Extract the (X, Y) coordinate from the center of the cell holding the provided text.  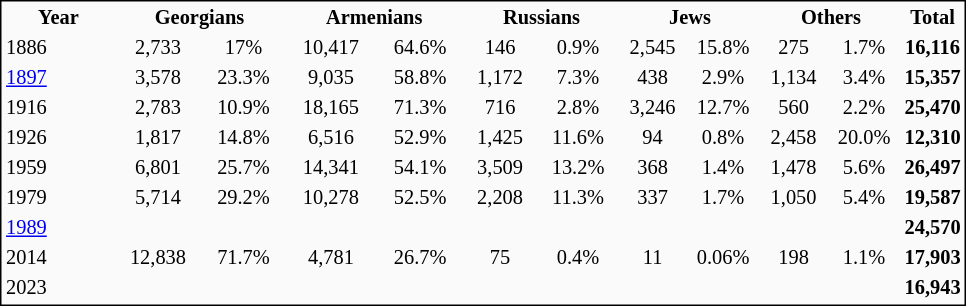
94 (652, 138)
10,278 (330, 198)
1979 (58, 198)
14,341 (330, 168)
1989 (58, 228)
54.1% (420, 168)
15.8% (723, 48)
11 (652, 258)
2.2% (864, 108)
2,545 (652, 48)
560 (794, 108)
2,783 (158, 108)
1886 (58, 48)
71.7% (243, 258)
17% (243, 48)
Jews (690, 18)
1897 (58, 78)
3,578 (158, 78)
6,801 (158, 168)
10,417 (330, 48)
Others (831, 18)
1,425 (500, 138)
1,478 (794, 168)
2.9% (723, 78)
20.0% (864, 138)
2,458 (794, 138)
11.3% (578, 198)
3.4% (864, 78)
25.7% (243, 168)
12,838 (158, 258)
1.4% (723, 168)
Russians (542, 18)
5.6% (864, 168)
0.06% (723, 258)
2,733 (158, 48)
3,509 (500, 168)
0.9% (578, 48)
7.3% (578, 78)
5.4% (864, 198)
15,357 (932, 78)
146 (500, 48)
Georgians (200, 18)
1916 (58, 108)
75 (500, 258)
10.9% (243, 108)
26.7% (420, 258)
52.5% (420, 198)
0.8% (723, 138)
18,165 (330, 108)
1,050 (794, 198)
19,587 (932, 198)
4,781 (330, 258)
5,714 (158, 198)
16,943 (932, 288)
13.2% (578, 168)
1,134 (794, 78)
16,116 (932, 48)
3,246 (652, 108)
1.1% (864, 258)
438 (652, 78)
14.8% (243, 138)
1,817 (158, 138)
12,310 (932, 138)
2023 (58, 288)
0.4% (578, 258)
1959 (58, 168)
337 (652, 198)
368 (652, 168)
52.9% (420, 138)
58.8% (420, 78)
25,470 (932, 108)
12.7% (723, 108)
Total (932, 18)
11.6% (578, 138)
716 (500, 108)
26,497 (932, 168)
71.3% (420, 108)
9,035 (330, 78)
1926 (58, 138)
2,208 (500, 198)
23.3% (243, 78)
29.2% (243, 198)
Armenians (374, 18)
24,570 (932, 228)
275 (794, 48)
198 (794, 258)
Year (58, 18)
2014 (58, 258)
17,903 (932, 258)
1,172 (500, 78)
6,516 (330, 138)
64.6% (420, 48)
2.8% (578, 108)
